Return the (x, y) coordinate for the center point of the cell that contains the specified text.  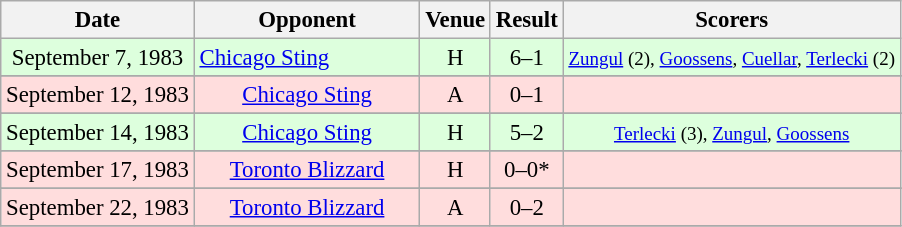
0–0* (526, 170)
0–2 (526, 208)
Result (526, 20)
5–2 (526, 133)
September 12, 1983 (98, 95)
Opponent (307, 20)
Terlecki (3), Zungul, Goossens (732, 133)
Date (98, 20)
September 17, 1983 (98, 170)
Venue (456, 20)
September 7, 1983 (98, 58)
Scorers (732, 20)
Zungul (2), Goossens, Cuellar, Terlecki (2) (732, 58)
6–1 (526, 58)
September 22, 1983 (98, 208)
September 14, 1983 (98, 133)
0–1 (526, 95)
